From the cell containing the given text, extract its center point as (X, Y) coordinate. 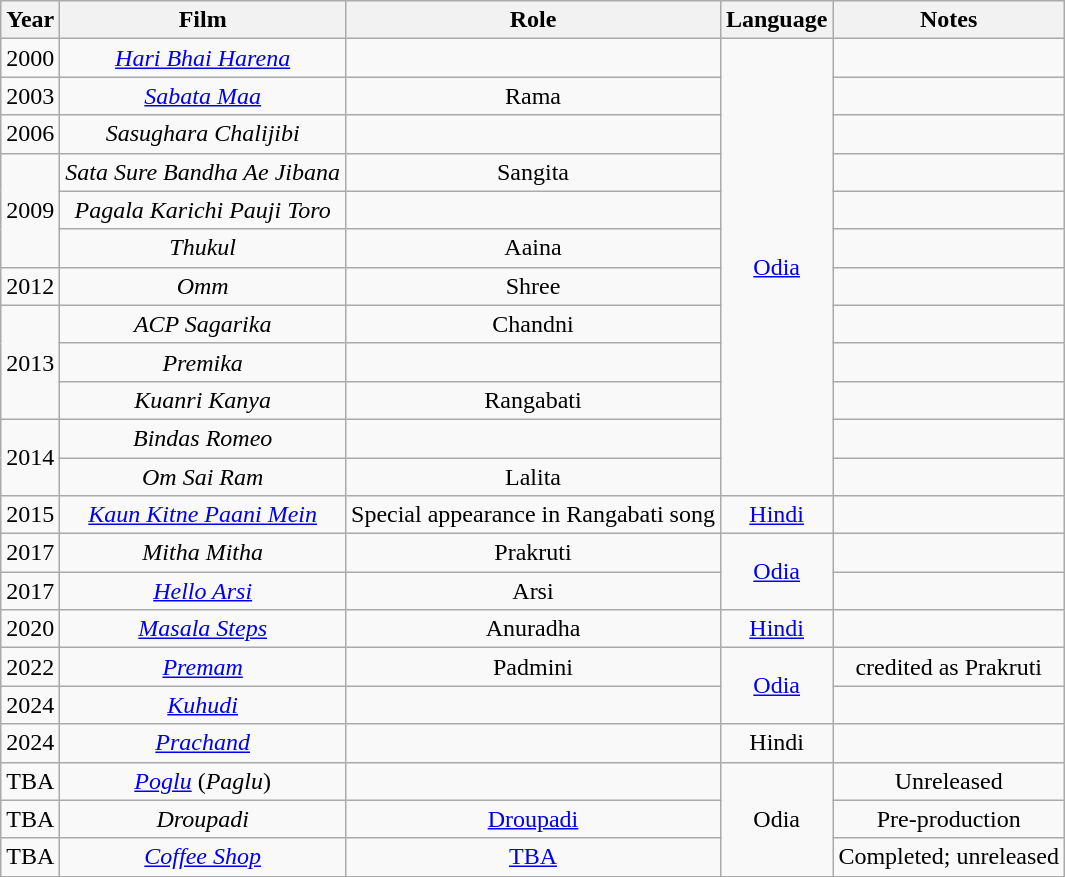
ACP Sagarika (203, 324)
Sabata Maa (203, 96)
Rangabati (534, 400)
Language (776, 20)
2013 (30, 362)
Hello Arsi (203, 591)
Bindas Romeo (203, 438)
Thukul (203, 248)
Prakruti (534, 553)
2014 (30, 457)
2003 (30, 96)
Masala Steps (203, 629)
Kuanri Kanya (203, 400)
Premam (203, 667)
2000 (30, 58)
Year (30, 20)
Role (534, 20)
2015 (30, 515)
Completed; unreleased (949, 857)
Poglu (Paglu) (203, 781)
2006 (30, 134)
Sasughara Chalijibi (203, 134)
Special appearance in Rangabati song (534, 515)
Sata Sure Bandha Ae Jibana (203, 172)
Premika (203, 362)
Shree (534, 286)
Coffee Shop (203, 857)
Lalita (534, 477)
Kaun Kitne Paani Mein (203, 515)
Kuhudi (203, 705)
2020 (30, 629)
Chandni (534, 324)
Pre-production (949, 819)
Mitha Mitha (203, 553)
Notes (949, 20)
Arsi (534, 591)
2009 (30, 210)
Omm (203, 286)
Pagala Karichi Pauji Toro (203, 210)
2012 (30, 286)
Padmini (534, 667)
2022 (30, 667)
Prachand (203, 743)
credited as Prakruti (949, 667)
Aaina (534, 248)
Unreleased (949, 781)
Anuradha (534, 629)
Sangita (534, 172)
Hari Bhai Harena (203, 58)
Om Sai Ram (203, 477)
Rama (534, 96)
Film (203, 20)
